Return [X, Y] of the center of cell containing provided text 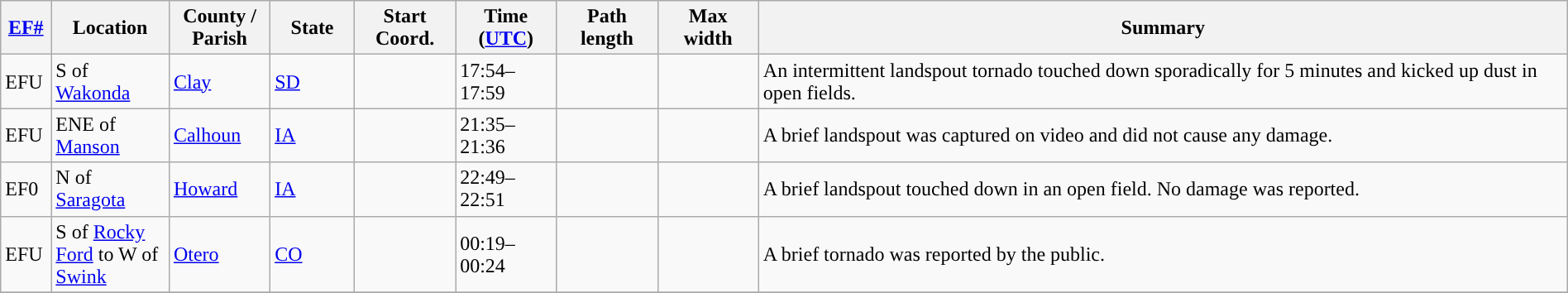
CO [313, 254]
SD [313, 81]
Summary [1163, 28]
A brief landspout was captured on video and did not cause any damage. [1163, 136]
22:49–22:51 [506, 189]
Howard [219, 189]
EF# [26, 28]
17:54–17:59 [506, 81]
A brief landspout touched down in an open field. No damage was reported. [1163, 189]
Calhoun [219, 136]
Start Coord. [404, 28]
Otero [219, 254]
21:35–21:36 [506, 136]
Max width [708, 28]
N of Saragota [111, 189]
ENE of Manson [111, 136]
County / Parish [219, 28]
Time (UTC) [506, 28]
Path length [607, 28]
Clay [219, 81]
Location [111, 28]
State [313, 28]
A brief tornado was reported by the public. [1163, 254]
S of Wakonda [111, 81]
An intermittent landspout tornado touched down sporadically for 5 minutes and kicked up dust in open fields. [1163, 81]
EF0 [26, 189]
S of Rocky Ford to W of Swink [111, 254]
00:19–00:24 [506, 254]
